Pinpoint the cell where the given text exists, returning its [x, y] midpoint coordinate. 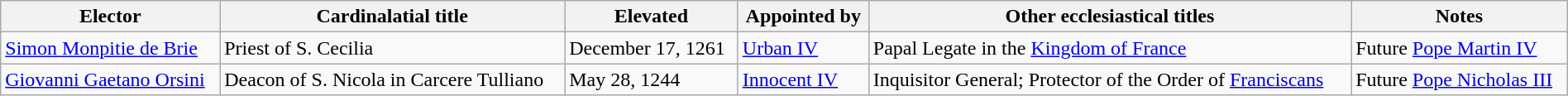
December 17, 1261 [652, 48]
Future Pope Martin IV [1460, 48]
Future Pope Nicholas III [1460, 79]
Simon Monpitie de Brie [111, 48]
Innocent IV [803, 79]
Elevated [652, 17]
May 28, 1244 [652, 79]
Other ecclesiastical titles [1110, 17]
Priest of S. Cecilia [392, 48]
Papal Legate in the Kingdom of France [1110, 48]
Giovanni Gaetano Orsini [111, 79]
Appointed by [803, 17]
Elector [111, 17]
Deacon of S. Nicola in Carcere Tulliano [392, 79]
Notes [1460, 17]
Cardinalatial title [392, 17]
Urban IV [803, 48]
Inquisitor General; Protector of the Order of Franciscans [1110, 79]
